Detect which cell encompasses the target text, then output its (X, Y) center coordinate. 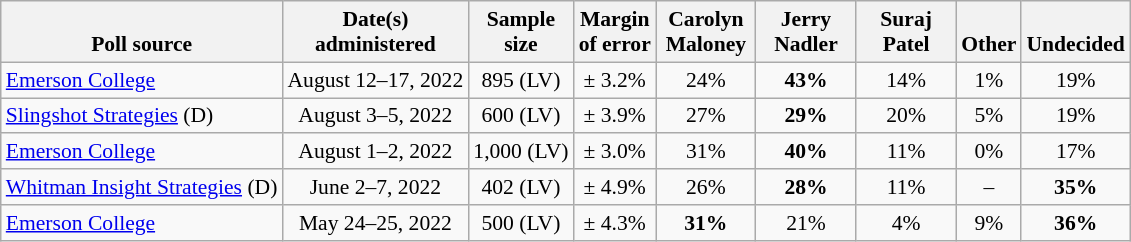
21% (806, 223)
24% (706, 80)
40% (806, 152)
27% (706, 116)
0% (988, 152)
35% (1075, 187)
August 12–17, 2022 (375, 80)
17% (1075, 152)
500 (LV) (520, 223)
14% (906, 80)
± 3.0% (615, 152)
Date(s)administered (375, 32)
± 3.2% (615, 80)
402 (LV) (520, 187)
JerryNadler (806, 32)
August 3–5, 2022 (375, 116)
± 4.9% (615, 187)
895 (LV) (520, 80)
June 2–7, 2022 (375, 187)
4% (906, 223)
Samplesize (520, 32)
600 (LV) (520, 116)
Marginof error (615, 32)
– (988, 187)
Other (988, 32)
SurajPatel (906, 32)
9% (988, 223)
26% (706, 187)
May 24–25, 2022 (375, 223)
36% (1075, 223)
20% (906, 116)
1,000 (LV) (520, 152)
± 4.3% (615, 223)
Undecided (1075, 32)
Slingshot Strategies (D) (142, 116)
Whitman Insight Strategies (D) (142, 187)
CarolynMaloney (706, 32)
Poll source (142, 32)
1% (988, 80)
28% (806, 187)
5% (988, 116)
August 1–2, 2022 (375, 152)
43% (806, 80)
± 3.9% (615, 116)
29% (806, 116)
